Output the (X, Y) coordinate of the center of the cell containing the given text.  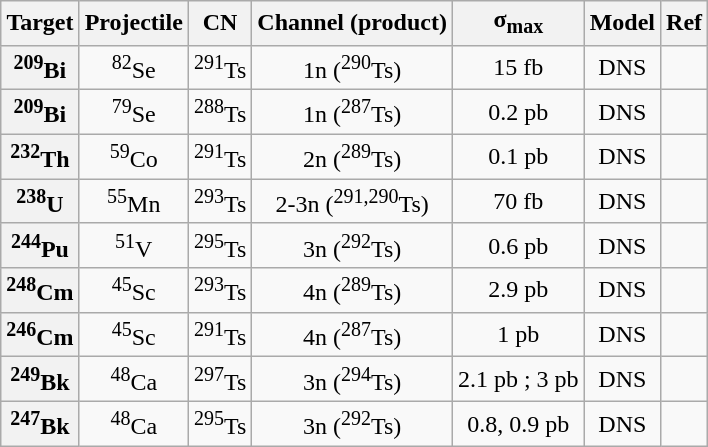
1 pb (518, 334)
4n (287Ts) (352, 334)
59Co (134, 156)
238U (40, 202)
1n (287Ts) (352, 112)
244Pu (40, 246)
3n (294Ts) (352, 380)
288Ts (220, 112)
15 fb (518, 68)
55Mn (134, 202)
79Se (134, 112)
2-3n (291,290Ts) (352, 202)
Ref (684, 23)
Model (622, 23)
82Se (134, 68)
4n (289Ts) (352, 290)
51V (134, 246)
247Bk (40, 424)
248Cm (40, 290)
70 fb (518, 202)
232Th (40, 156)
Channel (product) (352, 23)
2n (289Ts) (352, 156)
2.9 pb (518, 290)
0.1 pb (518, 156)
246Cm (40, 334)
0.8, 0.9 pb (518, 424)
249Bk (40, 380)
1n (290Ts) (352, 68)
Target (40, 23)
σmax (518, 23)
2.1 pb ; 3 pb (518, 380)
0.2 pb (518, 112)
0.6 pb (518, 246)
CN (220, 23)
297Ts (220, 380)
Projectile (134, 23)
